Search for the cell housing the specified text and yield its (x, y) center coordinate. 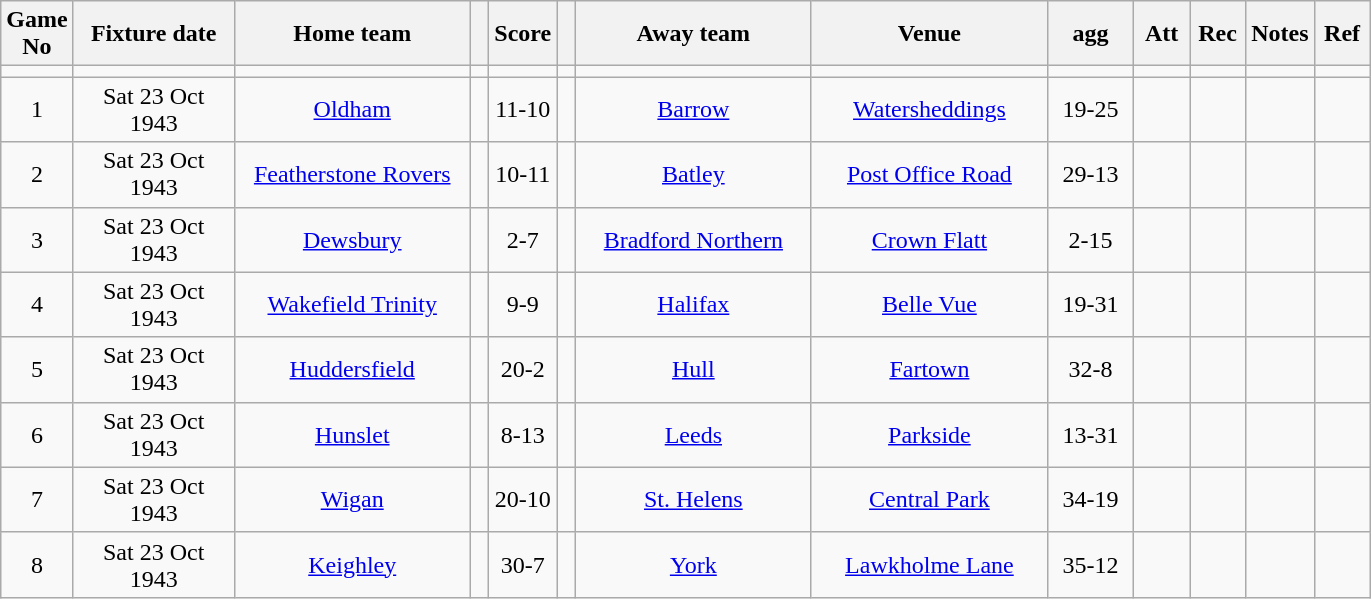
7 (37, 500)
Barrow (693, 110)
20-10 (523, 500)
Rec (1218, 34)
Hull (693, 370)
13-31 (1090, 434)
Wigan (352, 500)
Game No (37, 34)
Lawkholme Lane (929, 564)
10-11 (523, 174)
Halifax (693, 304)
Crown Flatt (929, 240)
Score (523, 34)
19-25 (1090, 110)
1 (37, 110)
Leeds (693, 434)
5 (37, 370)
Fartown (929, 370)
4 (37, 304)
8 (37, 564)
Wakefield Trinity (352, 304)
34-19 (1090, 500)
Huddersfield (352, 370)
11-10 (523, 110)
19-31 (1090, 304)
Featherstone Rovers (352, 174)
Watersheddings (929, 110)
Parkside (929, 434)
Att (1162, 34)
2-7 (523, 240)
Hunslet (352, 434)
3 (37, 240)
Central Park (929, 500)
Fixture date (154, 34)
35-12 (1090, 564)
Post Office Road (929, 174)
9-9 (523, 304)
Dewsbury (352, 240)
agg (1090, 34)
20-2 (523, 370)
Away team (693, 34)
2 (37, 174)
Oldham (352, 110)
Bradford Northern (693, 240)
30-7 (523, 564)
6 (37, 434)
32-8 (1090, 370)
St. Helens (693, 500)
2-15 (1090, 240)
Notes (1280, 34)
8-13 (523, 434)
Belle Vue (929, 304)
Keighley (352, 564)
Home team (352, 34)
York (693, 564)
Venue (929, 34)
Batley (693, 174)
Ref (1342, 34)
29-13 (1090, 174)
